Find where the given text appears and provide that cell's center as (X, Y) coordinate. 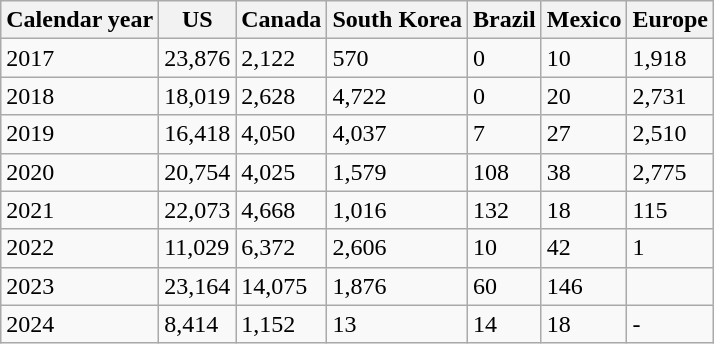
2,628 (282, 96)
20,754 (198, 172)
1,918 (670, 58)
2019 (80, 134)
2,775 (670, 172)
11,029 (198, 248)
2020 (80, 172)
14,075 (282, 286)
16,418 (198, 134)
20 (584, 96)
- (670, 324)
4,025 (282, 172)
Calendar year (80, 20)
108 (505, 172)
4,050 (282, 134)
1,876 (398, 286)
18,019 (198, 96)
2023 (80, 286)
132 (505, 210)
570 (398, 58)
2,122 (282, 58)
7 (505, 134)
Brazil (505, 20)
2,510 (670, 134)
27 (584, 134)
23,164 (198, 286)
Mexico (584, 20)
4,037 (398, 134)
2024 (80, 324)
6,372 (282, 248)
1 (670, 248)
22,073 (198, 210)
38 (584, 172)
2,606 (398, 248)
1,579 (398, 172)
13 (398, 324)
42 (584, 248)
4,722 (398, 96)
14 (505, 324)
4,668 (282, 210)
Canada (282, 20)
2022 (80, 248)
US (198, 20)
60 (505, 286)
2,731 (670, 96)
23,876 (198, 58)
146 (584, 286)
115 (670, 210)
8,414 (198, 324)
Europe (670, 20)
2021 (80, 210)
2018 (80, 96)
1,152 (282, 324)
1,016 (398, 210)
2017 (80, 58)
South Korea (398, 20)
